From the cell containing the given text, extract its center point as [x, y] coordinate. 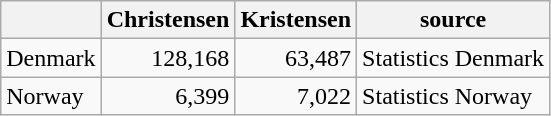
63,487 [296, 58]
7,022 [296, 96]
Statistics Norway [454, 96]
source [454, 20]
6,399 [168, 96]
128,168 [168, 58]
Norway [51, 96]
Kristensen [296, 20]
Denmark [51, 58]
Statistics Denmark [454, 58]
Christensen [168, 20]
